Return the [x, y] coordinate for the center point of the cell that contains the specified text.  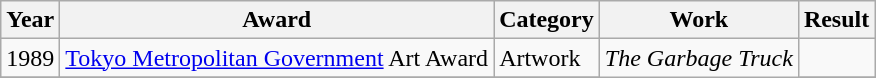
Result [836, 20]
Tokyo Metropolitan Government Art Award [277, 58]
Work [698, 20]
Award [277, 20]
Year [30, 20]
1989 [30, 58]
Category [547, 20]
Artwork [547, 58]
The Garbage Truck [698, 58]
